Provide the (X, Y) coordinate of the cell's center where the given text is located.  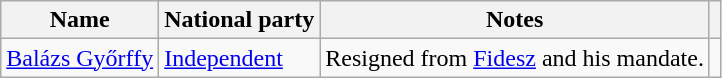
Balázs Győrffy (80, 58)
National party (240, 20)
Independent (240, 58)
Name (80, 20)
Notes (515, 20)
Resigned from Fidesz and his mandate. (515, 58)
